For the text-containing cell, return its midpoint in (X, Y) coordinate format. 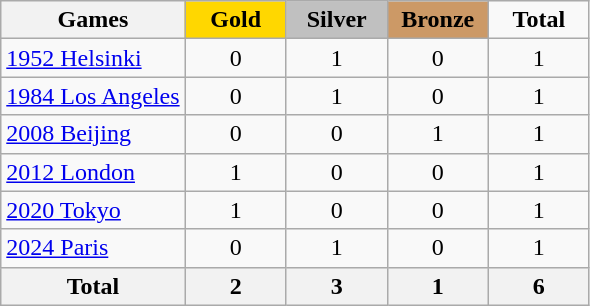
2012 London (93, 172)
2020 Tokyo (93, 210)
Gold (236, 20)
2 (236, 286)
2024 Paris (93, 248)
6 (538, 286)
Silver (336, 20)
Games (93, 20)
1952 Helsinki (93, 58)
2008 Beijing (93, 134)
1984 Los Angeles (93, 96)
3 (336, 286)
Bronze (438, 20)
